Output the [x, y] coordinate of the center of the cell containing the given text.  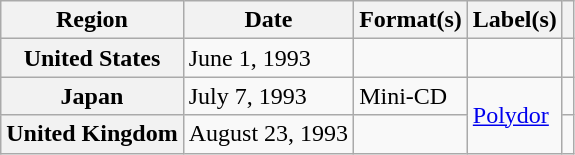
August 23, 1993 [268, 134]
Region [92, 20]
July 7, 1993 [268, 96]
Japan [92, 96]
United Kingdom [92, 134]
Mini-CD [411, 96]
United States [92, 58]
Polydor [514, 115]
Label(s) [514, 20]
Format(s) [411, 20]
June 1, 1993 [268, 58]
Date [268, 20]
